Capture the cell that displays the provided text and extract its (X, Y) central coordinate. 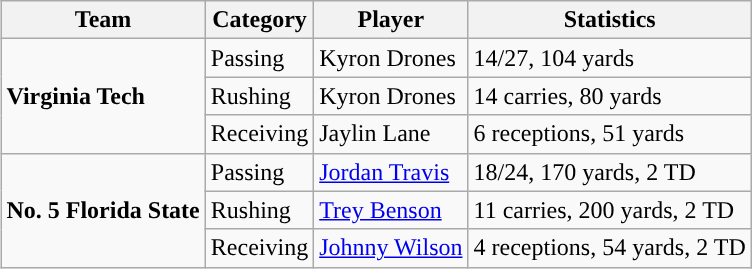
4 receptions, 54 yards, 2 TD (610, 248)
Team (103, 20)
11 carries, 200 yards, 2 TD (610, 210)
14 carries, 80 yards (610, 96)
Statistics (610, 20)
18/24, 170 yards, 2 TD (610, 172)
Trey Benson (391, 210)
No. 5 Florida State (103, 210)
Category (259, 20)
6 receptions, 51 yards (610, 134)
14/27, 104 yards (610, 58)
Jordan Travis (391, 172)
Player (391, 20)
Johnny Wilson (391, 248)
Jaylin Lane (391, 134)
Virginia Tech (103, 96)
